Find where the given text appears and provide that cell's center as (x, y) coordinate. 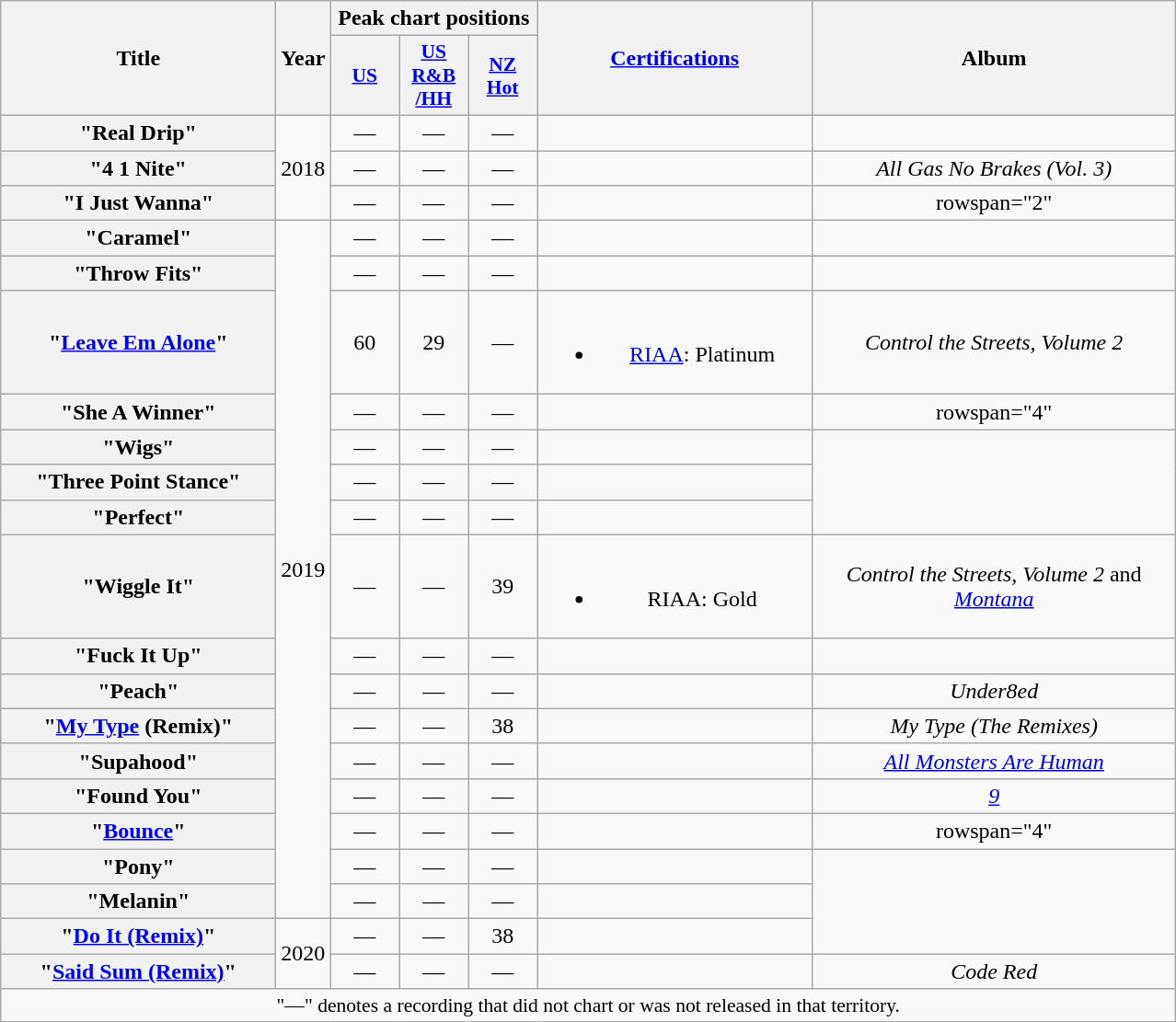
rowspan="2" (994, 203)
"Real Drip" (138, 132)
Certifications (675, 59)
All Monsters Are Human (994, 761)
US (364, 75)
"Perfect" (138, 517)
Title (138, 59)
"—" denotes a recording that did not chart or was not released in that territory. (589, 1005)
"Pony" (138, 866)
29 (434, 342)
2019 (304, 570)
Control the Streets, Volume 2 and Montana (994, 587)
"Leave Em Alone" (138, 342)
2018 (304, 167)
"Found You" (138, 796)
9 (994, 796)
Peak chart positions (434, 18)
60 (364, 342)
"4 1 Nite" (138, 168)
"Wigs" (138, 447)
"Fuck It Up" (138, 656)
Code Red (994, 971)
39 (502, 587)
"Melanin" (138, 901)
"I Just Wanna" (138, 203)
"My Type (Remix)" (138, 726)
2020 (304, 954)
"Caramel" (138, 238)
"Peach" (138, 691)
USR&B/HH (434, 75)
Under8ed (994, 691)
NZHot (502, 75)
"Three Point Stance" (138, 482)
"She A Winner" (138, 412)
"Do It (Remix)" (138, 936)
Album (994, 59)
RIAA: Gold (675, 587)
RIAA: Platinum (675, 342)
Year (304, 59)
"Supahood" (138, 761)
"Wiggle It" (138, 587)
All Gas No Brakes (Vol. 3) (994, 168)
Control the Streets, Volume 2 (994, 342)
My Type (The Remixes) (994, 726)
"Said Sum (Remix)" (138, 971)
"Throw Fits" (138, 273)
"Bounce" (138, 831)
